Determine the (x, y) coordinate at the center of the cell enclosing the given text.  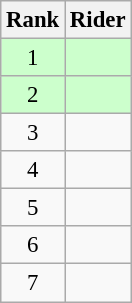
3 (33, 133)
4 (33, 170)
Rider (98, 20)
5 (33, 208)
Rank (33, 20)
6 (33, 245)
2 (33, 95)
7 (33, 283)
1 (33, 58)
